Return (X, Y) of the center of cell containing provided text 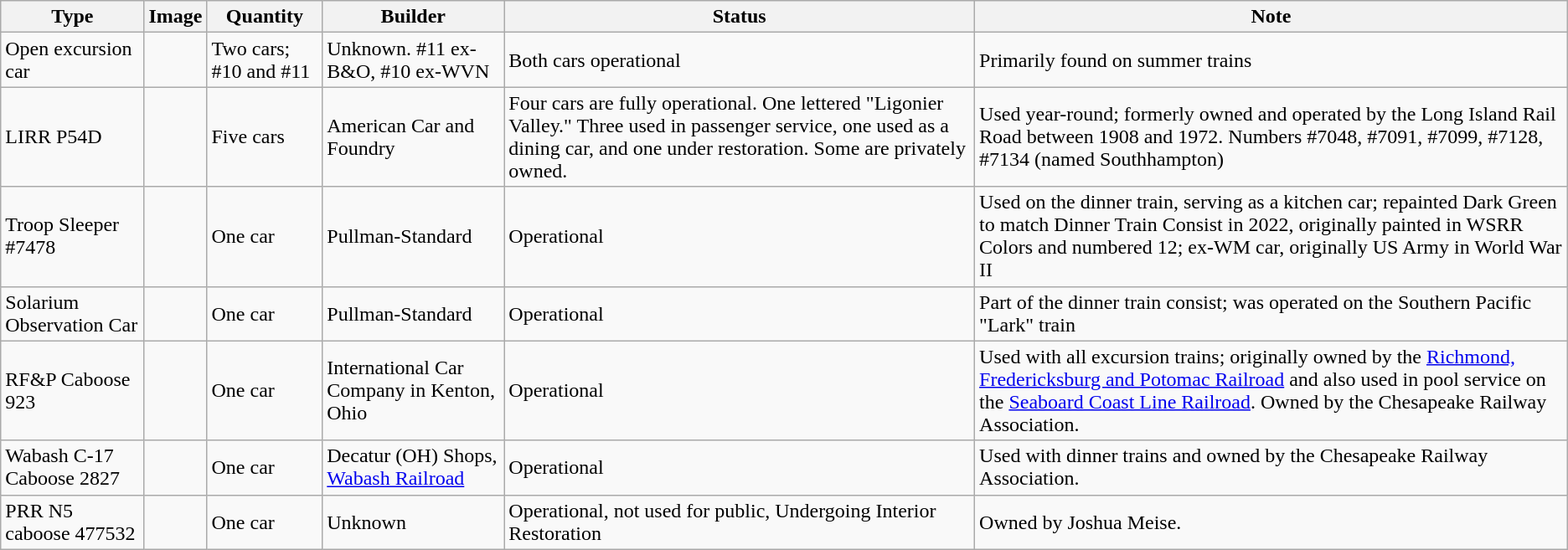
Two cars; #10 and #11 (265, 60)
Note (1271, 17)
Both cars operational (740, 60)
Operational, not used for public, Undergoing Interior Restoration (740, 522)
RF&P Caboose 923 (72, 390)
International Car Company in Kenton, Ohio (414, 390)
Primarily found on summer trains (1271, 60)
Solarium Observation Car (72, 313)
LIRR P54D (72, 137)
Troop Sleeper #7478 (72, 236)
Quantity (265, 17)
Unknown. #11 ex-B&O, #10 ex-WVN (414, 60)
Used with dinner trains and owned by the Chesapeake Railway Association. (1271, 467)
Decatur (OH) Shops, Wabash Railroad (414, 467)
Builder (414, 17)
Image (176, 17)
Five cars (265, 137)
American Car and Foundry (414, 137)
Wabash C-17 Caboose 2827 (72, 467)
Type (72, 17)
Status (740, 17)
Unknown (414, 522)
Owned by Joshua Meise. (1271, 522)
PRR N5 caboose 477532 (72, 522)
Part of the dinner train consist; was operated on the Southern Pacific "Lark" train (1271, 313)
Open excursion car (72, 60)
